Output the (x, y) coordinate of the center of the cell containing the given text.  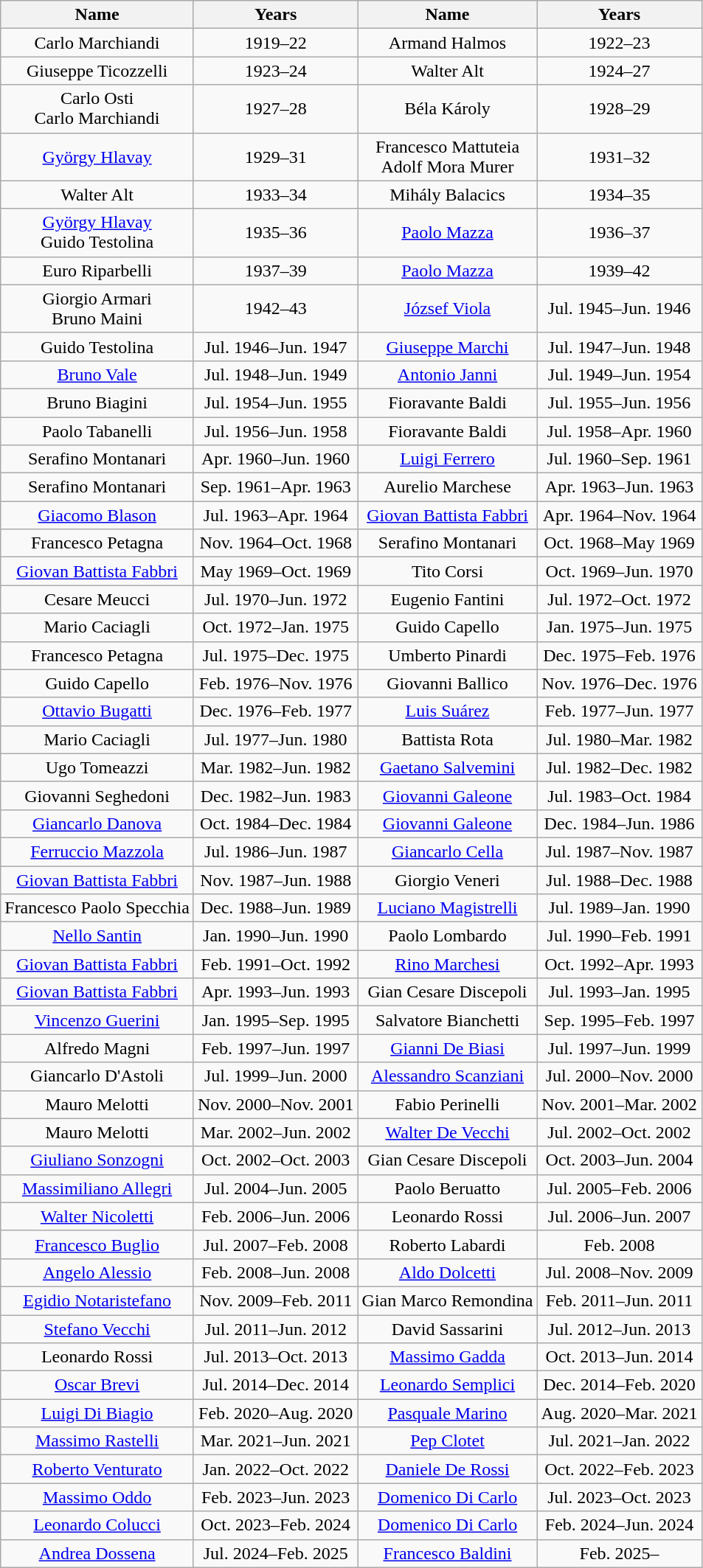
Feb. 2024–Jun. 2024 (620, 1525)
Massimo Oddo (97, 1497)
Alessandro Scanziani (447, 1076)
Vincenzo Guerini (97, 1020)
Jul. 1958–Apr. 1960 (620, 431)
Jul. 1948–Jun. 1949 (276, 374)
Oct. 1972–Jan. 1975 (276, 627)
Dec. 1976–Feb. 1977 (276, 711)
Jul. 1960–Sep. 1961 (620, 459)
Jul. 1947–Jun. 1948 (620, 346)
Luigi Di Biagio (97, 1413)
Nov. 1976–Dec. 1976 (620, 683)
Jan. 1990–Jun. 1990 (276, 936)
Alfredo Magni (97, 1048)
Carlo Marchiandi (97, 43)
Dec. 2014–Feb. 2020 (620, 1385)
Jul. 2008–Nov. 2009 (620, 1272)
Dec. 1982–Jun. 1983 (276, 795)
Giancarlo D'Astoli (97, 1076)
Rino Marchesi (447, 964)
Jul. 1977–Jun. 1980 (276, 739)
Roberto Venturato (97, 1469)
Eugenio Fantini (447, 599)
Jul. 1975–Dec. 1975 (276, 655)
Jul. 2012–Jun. 2013 (620, 1329)
Jul. 1997–Jun. 1999 (620, 1048)
Apr. 1993–Jun. 1993 (276, 992)
Leonardo Colucci (97, 1525)
Giancarlo Danova (97, 823)
1933–34 (276, 195)
Giuliano Sonzogni (97, 1160)
József Viola (447, 308)
Pasquale Marino (447, 1413)
Andrea Dossena (97, 1553)
Aug. 2020–Mar. 2021 (620, 1413)
Jan. 2022–Oct. 2022 (276, 1469)
Bruno Vale (97, 374)
1936–37 (620, 233)
Feb. 2020–Aug. 2020 (276, 1413)
Jul. 1986–Jun. 1987 (276, 851)
Daniele De Rossi (447, 1469)
Oct. 2002–Oct. 2003 (276, 1160)
1929–31 (276, 156)
Jul. 2005–Feb. 2006 (620, 1188)
Leonardo Semplici (447, 1385)
Massimo Rastelli (97, 1441)
Giuseppe Marchi (447, 346)
Giuseppe Ticozzelli (97, 71)
Francesco Paolo Specchia (97, 908)
Egidio Notaristefano (97, 1300)
Apr. 1960–Jun. 1960 (276, 459)
1928–29 (620, 109)
Jul. 2006–Jun. 2007 (620, 1216)
Luigi Ferrero (447, 459)
Stefano Vecchi (97, 1329)
Nov. 1964–Oct. 1968 (276, 543)
Francesco Buglio (97, 1244)
1922–23 (620, 43)
Sep. 1995–Feb. 1997 (620, 1020)
Nov. 2001–Mar. 2002 (620, 1104)
Walter De Vecchi (447, 1132)
Fabio Perinelli (447, 1104)
David Sassarini (447, 1329)
Jul. 2023–Oct. 2023 (620, 1497)
Paolo Tabanelli (97, 431)
Feb. 1991–Oct. 1992 (276, 964)
1937–39 (276, 271)
Umberto Pinardi (447, 655)
Feb. 1997–Jun. 1997 (276, 1048)
Jul. 2007–Feb. 2008 (276, 1244)
Jul. 2013–Oct. 2013 (276, 1357)
1923–24 (276, 71)
Mar. 1982–Jun. 1982 (276, 767)
Giancarlo Cella (447, 851)
1942–43 (276, 308)
Oct. 2003–Jun. 2004 (620, 1160)
Oct. 2013–Jun. 2014 (620, 1357)
Giorgio Veneri (447, 879)
Oct. 1969–Jun. 1970 (620, 571)
Jul. 1983–Oct. 1984 (620, 795)
Paolo Beruatto (447, 1188)
Oct. 1992–Apr. 1993 (620, 964)
Guido Testolina (97, 346)
Mihály Balacics (447, 195)
Jan. 1975–Jun. 1975 (620, 627)
Jul. 2024–Feb. 2025 (276, 1553)
Roberto Labardi (447, 1244)
Oct. 1968–May 1969 (620, 543)
Jul. 2021–Jan. 2022 (620, 1441)
Jul. 1972–Oct. 1972 (620, 599)
György Hlavay (97, 156)
Feb. 2008 (620, 1244)
Gian Marco Remondina (447, 1300)
1939–42 (620, 271)
Nov. 2000–Nov. 2001 (276, 1104)
Sep. 1961–Apr. 1963 (276, 487)
Giovanni Ballico (447, 683)
Feb. 1976–Nov. 1976 (276, 683)
Feb. 2006–Jun. 2006 (276, 1216)
Cesare Meucci (97, 599)
Massimo Gadda (447, 1357)
Tito Corsi (447, 571)
Feb. 2025– (620, 1553)
Oct. 1984–Dec. 1984 (276, 823)
Antonio Janni (447, 374)
Jul. 1988–Dec. 1988 (620, 879)
Paolo Lombardo (447, 936)
Aldo Dolcetti (447, 1272)
Ferruccio Mazzola (97, 851)
Jul. 1982–Dec. 1982 (620, 767)
Gaetano Salvemini (447, 767)
1931–32 (620, 156)
1924–27 (620, 71)
Bruno Biagini (97, 403)
Giorgio Armari Bruno Maini (97, 308)
Nov. 1987–Jun. 1988 (276, 879)
Nov. 2009–Feb. 2011 (276, 1300)
Jul. 2002–Oct. 2002 (620, 1132)
1934–35 (620, 195)
Massimiliano Allegri (97, 1188)
May 1969–Oct. 1969 (276, 571)
Carlo Osti Carlo Marchiandi (97, 109)
Jul. 1963–Apr. 1964 (276, 515)
Dec. 1975–Feb. 1976 (620, 655)
Feb. 2011–Jun. 2011 (620, 1300)
Jul. 1949–Jun. 1954 (620, 374)
Jul. 2000–Nov. 2000 (620, 1076)
Francesco Mattuteia Adolf Mora Murer (447, 156)
Feb. 2023–Jun. 2023 (276, 1497)
Dec. 1984–Jun. 1986 (620, 823)
Giacomo Blason (97, 515)
Oscar Brevi (97, 1385)
Feb. 1977–Jun. 1977 (620, 711)
Jul. 1987–Nov. 1987 (620, 851)
Jul. 1980–Mar. 1982 (620, 739)
Aurelio Marchese (447, 487)
Apr. 1964–Nov. 1964 (620, 515)
Mar. 2021–Jun. 2021 (276, 1441)
1935–36 (276, 233)
Angelo Alessio (97, 1272)
Ugo Tomeazzi (97, 767)
Mar. 2002–Jun. 2002 (276, 1132)
Dec. 1988–Jun. 1989 (276, 908)
Jul. 1999–Jun. 2000 (276, 1076)
Oct. 2022–Feb. 2023 (620, 1469)
Jul. 2011–Jun. 2012 (276, 1329)
Walter Nicoletti (97, 1216)
Jul. 1956–Jun. 1958 (276, 431)
Luciano Magistrelli (447, 908)
Luis Suárez (447, 711)
Armand Halmos (447, 43)
Battista Rota (447, 739)
Jul. 1945–Jun. 1946 (620, 308)
Salvatore Bianchetti (447, 1020)
Giovanni Seghedoni (97, 795)
Jul. 1946–Jun. 1947 (276, 346)
Jul. 1955–Jun. 1956 (620, 403)
Jul. 2014–Dec. 2014 (276, 1385)
1927–28 (276, 109)
Jul. 1954–Jun. 1955 (276, 403)
Jul. 1990–Feb. 1991 (620, 936)
Feb. 2008–Jun. 2008 (276, 1272)
Jan. 1995–Sep. 1995 (276, 1020)
Francesco Baldini (447, 1553)
Jul. 1970–Jun. 1972 (276, 599)
1919–22 (276, 43)
Pep Clotet (447, 1441)
Apr. 1963–Jun. 1963 (620, 487)
Gianni De Biasi (447, 1048)
Jul. 1993–Jan. 1995 (620, 992)
Béla Károly (447, 109)
Euro Riparbelli (97, 271)
Jul. 1989–Jan. 1990 (620, 908)
Jul. 2004–Jun. 2005 (276, 1188)
Ottavio Bugatti (97, 711)
Oct. 2023–Feb. 2024 (276, 1525)
Nello Santin (97, 936)
György Hlavay Guido Testolina (97, 233)
